Detect which cell encompasses the target text, then output its [X, Y] center coordinate. 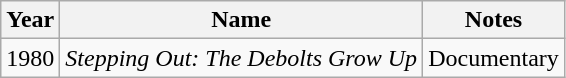
1980 [30, 58]
Year [30, 20]
Stepping Out: The Debolts Grow Up [242, 58]
Name [242, 20]
Documentary [494, 58]
Notes [494, 20]
